Pinpoint the cell where the given text exists, returning its [x, y] midpoint coordinate. 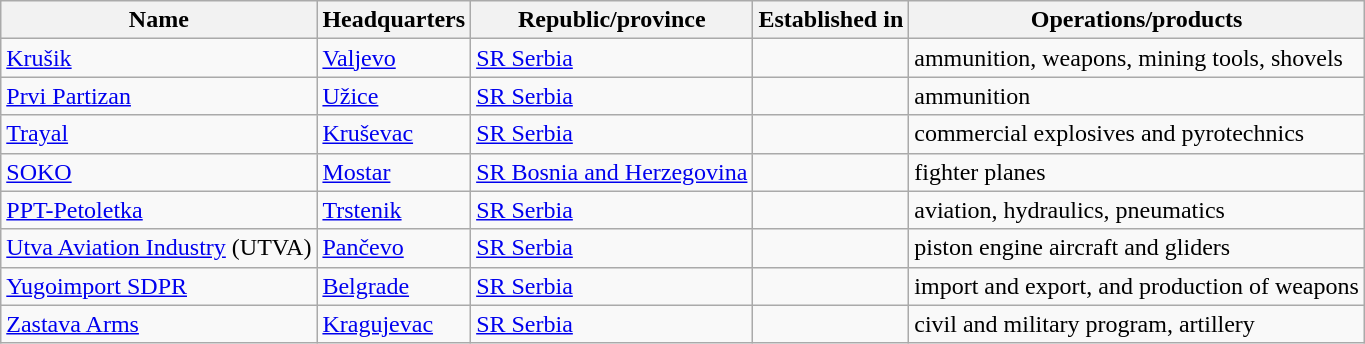
Yugoimport SDPR [159, 286]
Name [159, 20]
Established in [831, 20]
Utva Aviation Industry (UTVA) [159, 248]
Headquarters [394, 20]
piston engine aircraft and gliders [1137, 248]
Krušik [159, 58]
aviation, hydraulics, pneumatics [1137, 210]
commercial explosives and pyrotechnics [1137, 134]
Kruševac [394, 134]
Kragujevac [394, 324]
Pančevo [394, 248]
fighter planes [1137, 172]
Užice [394, 96]
Mostar [394, 172]
Operations/products [1137, 20]
PPT-Petoletka [159, 210]
SR Bosnia and Herzegovina [612, 172]
Zastava Arms [159, 324]
Valjevo [394, 58]
Republic/province [612, 20]
Prvi Partizan [159, 96]
ammunition, weapons, mining tools, shovels [1137, 58]
Trayal [159, 134]
SOKO [159, 172]
Belgrade [394, 286]
ammunition [1137, 96]
Trstenik [394, 210]
import and export, and production of weapons [1137, 286]
civil and military program, artillery [1137, 324]
